For the text-containing cell, return its midpoint in (x, y) coordinate format. 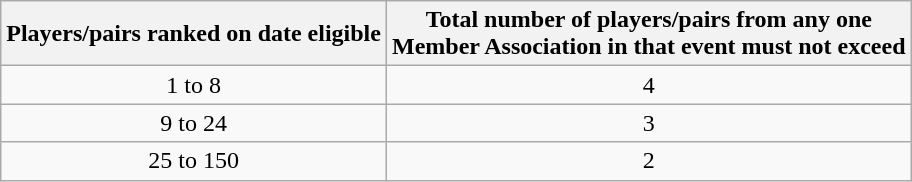
9 to 24 (194, 123)
Players/pairs ranked on date eligible (194, 34)
3 (648, 123)
25 to 150 (194, 161)
1 to 8 (194, 85)
2 (648, 161)
4 (648, 85)
Total number of players/pairs from any oneMember Association in that event must not exceed (648, 34)
